Extract the [X, Y] coordinate from the center of the cell holding the provided text.  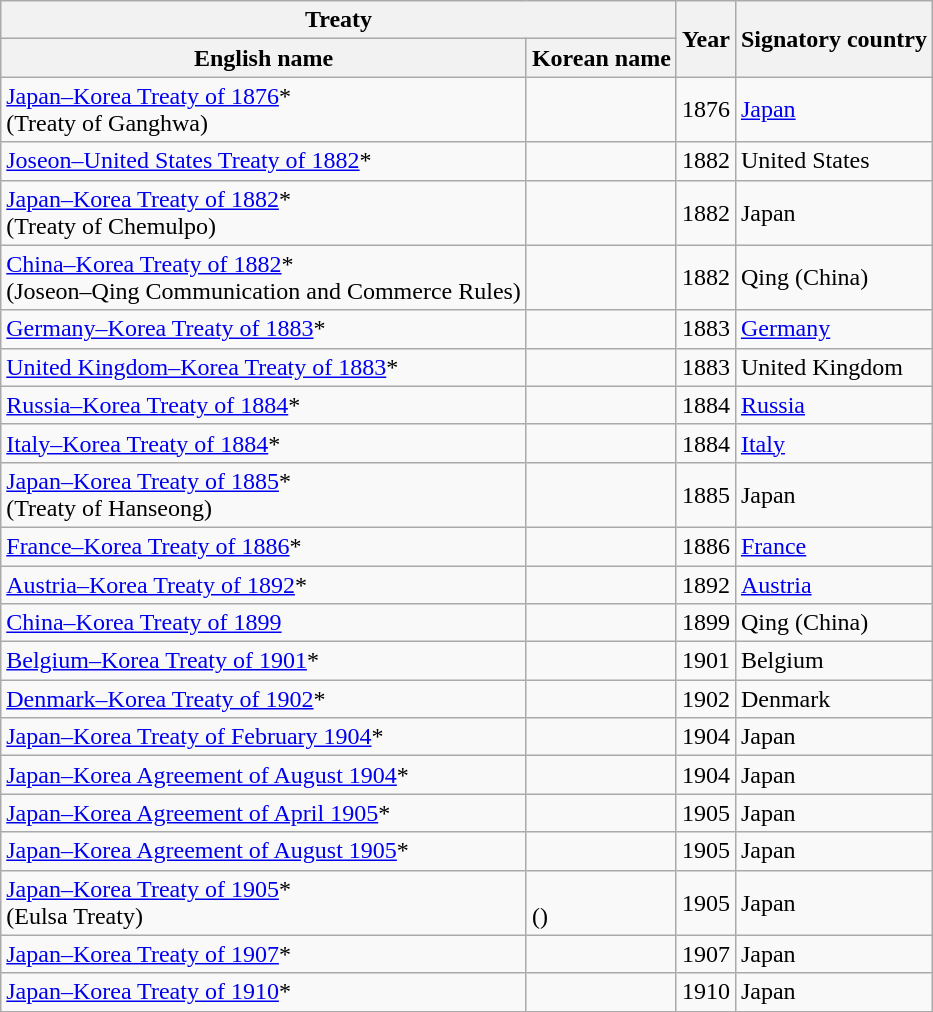
1910 [706, 992]
Denmark–Korea Treaty of 1902* [264, 699]
Germany–Korea Treaty of 1883* [264, 329]
France–Korea Treaty of 1886* [264, 546]
1876 [706, 110]
United Kingdom–Korea Treaty of 1883* [264, 367]
Treaty [339, 20]
Japan–Korea Treaty of February 1904* [264, 737]
Belgium–Korea Treaty of 1901* [264, 661]
() [601, 902]
Japan–Korea Agreement of August 1905* [264, 851]
Italy–Korea Treaty of 1884* [264, 443]
Italy [834, 443]
1892 [706, 585]
Japan–Korea Treaty of 1910* [264, 992]
United Kingdom [834, 367]
1902 [706, 699]
Korean name [601, 58]
1886 [706, 546]
Japan–Korea Agreement of April 1905* [264, 813]
China–Korea Treaty of 1899 [264, 623]
Germany [834, 329]
1901 [706, 661]
Austria [834, 585]
Year [706, 39]
Japan–Korea Treaty of 1876*(Treaty of Ganghwa) [264, 110]
Japan–Korea Treaty of 1905*(Eulsa Treaty) [264, 902]
Signatory country [834, 39]
1885 [706, 494]
China–Korea Treaty of 1882*(Joseon–Qing Communication and Commerce Rules) [264, 278]
Japan–Korea Treaty of 1882*(Treaty of Chemulpo) [264, 212]
English name [264, 58]
1899 [706, 623]
Joseon–United States Treaty of 1882* [264, 161]
Japan–Korea Treaty of 1885*(Treaty of Hanseong) [264, 494]
Japan–Korea Treaty of 1907* [264, 954]
Japan–Korea Agreement of August 1904* [264, 775]
1907 [706, 954]
Austria–Korea Treaty of 1892* [264, 585]
Denmark [834, 699]
France [834, 546]
Russia [834, 405]
United States [834, 161]
Russia–Korea Treaty of 1884* [264, 405]
Belgium [834, 661]
